Identify which cell holds the provided text, then report its (x, y) central coordinate. 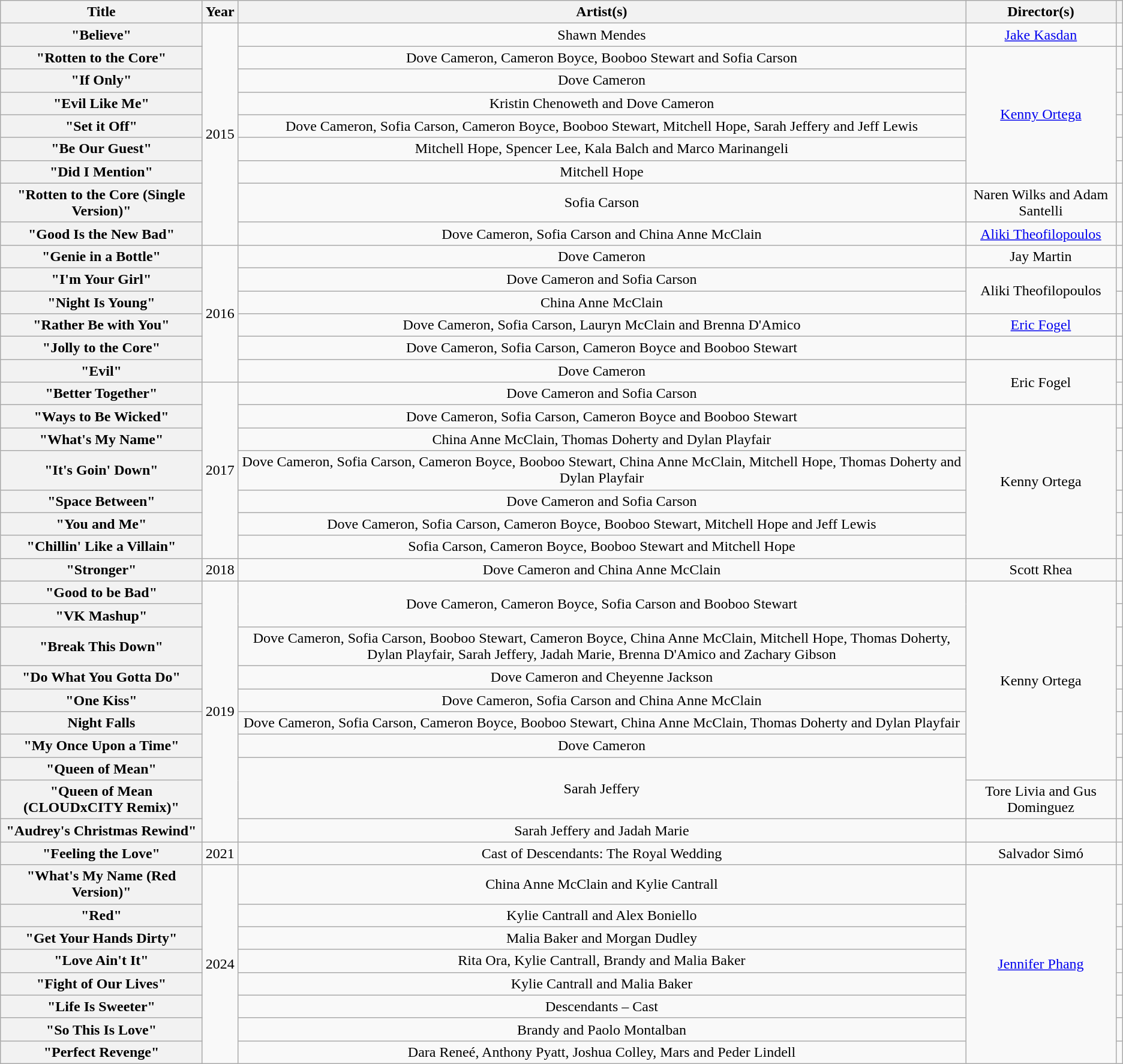
"So This Is Love" (101, 1029)
"Better Together" (101, 394)
Jay Martin (1041, 256)
"Get Your Hands Dirty" (101, 938)
Dove Cameron, Sofia Carson, Lauryn McClain and Brenna D'Amico (602, 325)
"Audrey's Christmas Rewind" (101, 831)
China Anne McClain, Thomas Doherty and Dylan Playfair (602, 439)
Kylie Cantrall and Alex Boniello (602, 915)
"Love Ain't It" (101, 961)
"One Kiss" (101, 700)
Descendants – Cast (602, 1006)
"Good Is the New Bad" (101, 233)
"It's Goin' Down" (101, 470)
"Chillin' Like a Villain" (101, 547)
Jennifer Phang (1041, 964)
Tore Livia and Gus Dominguez (1041, 799)
"Life Is Sweeter" (101, 1006)
"Queen of Mean (CLOUDxCITY Remix)" (101, 799)
2016 (220, 313)
Director(s) (1041, 12)
Shawn Mendes (602, 35)
Dove Cameron, Cameron Boyce, Sofia Carson and Booboo Stewart (602, 604)
"If Only" (101, 80)
Sarah Jeffery (602, 789)
"Rotten to the Core (Single Version)" (101, 203)
"Ways to Be Wicked" (101, 416)
Dara Reneé, Anthony Pyatt, Joshua Colley, Mars and Peder Lindell (602, 1052)
2019 (220, 712)
"Stronger" (101, 570)
"Fight of Our Lives" (101, 984)
"VK Mashup" (101, 615)
Sofia Carson (602, 203)
"What's My Name" (101, 439)
Malia Baker and Morgan Dudley (602, 938)
"Space Between" (101, 501)
"Set it Off" (101, 126)
Dove Cameron, Cameron Boyce, Booboo Stewart and Sofia Carson (602, 58)
"Jolly to the Core" (101, 348)
"You and Me" (101, 524)
Salvador Simó (1041, 853)
2015 (220, 134)
"Red" (101, 915)
"Break This Down" (101, 646)
Dove Cameron, Sofia Carson, Cameron Boyce, Booboo Stewart, Mitchell Hope, Sarah Jeffery and Jeff Lewis (602, 126)
Dove Cameron, Sofia Carson, Cameron Boyce, Booboo Stewart, Mitchell Hope and Jeff Lewis (602, 524)
Night Falls (101, 723)
"Evil" (101, 371)
Mitchell Hope, Spencer Lee, Kala Balch and Marco Marinangeli (602, 149)
Kylie Cantrall and Malia Baker (602, 984)
Jake Kasdan (1041, 35)
"Do What You Gotta Do" (101, 677)
"Evil Like Me" (101, 103)
China Anne McClain (602, 302)
Mitchell Hope (602, 172)
China Anne McClain and Kylie Cantrall (602, 885)
Dove Cameron and Cheyenne Jackson (602, 677)
Sarah Jeffery and Jadah Marie (602, 831)
Dove Cameron, Sofia Carson, Cameron Boyce, Booboo Stewart, China Anne McClain, Thomas Doherty and Dylan Playfair (602, 723)
Sofia Carson, Cameron Boyce, Booboo Stewart and Mitchell Hope (602, 547)
Cast of Descendants: The Royal Wedding (602, 853)
"Did I Mention" (101, 172)
"I'm Your Girl" (101, 279)
Rita Ora, Kylie Cantrall, Brandy and Malia Baker (602, 961)
"Believe" (101, 35)
2017 (220, 470)
Brandy and Paolo Montalban (602, 1029)
"Be Our Guest" (101, 149)
2021 (220, 853)
2018 (220, 570)
Naren Wilks and Adam Santelli (1041, 203)
"Perfect Revenge" (101, 1052)
"Night Is Young" (101, 302)
"Rather Be with You" (101, 325)
"Rotten to the Core" (101, 58)
Dove Cameron, Sofia Carson, Cameron Boyce, Booboo Stewart, China Anne McClain, Mitchell Hope, Thomas Doherty and Dylan Playfair (602, 470)
"What's My Name (Red Version)" (101, 885)
Year (220, 12)
Dove Cameron and China Anne McClain (602, 570)
Title (101, 12)
"Good to be Bad" (101, 592)
"Queen of Mean" (101, 769)
"Feeling the Love" (101, 853)
2024 (220, 964)
Scott Rhea (1041, 570)
"Genie in a Bottle" (101, 256)
Kristin Chenoweth and Dove Cameron (602, 103)
Artist(s) (602, 12)
"My Once Upon a Time" (101, 746)
